Determine the [X, Y] coordinate at the center of the cell enclosing the given text.  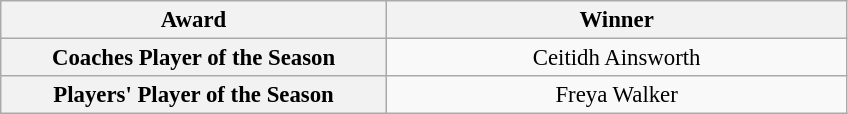
Coaches Player of the Season [194, 58]
Players' Player of the Season [194, 95]
Freya Walker [616, 95]
Ceitidh Ainsworth [616, 58]
Award [194, 20]
Winner [616, 20]
